Locate the cell with the specified text and output its [X, Y] center coordinate. 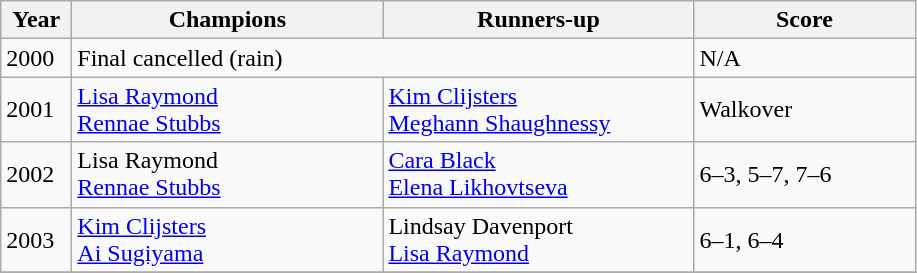
2003 [36, 240]
6–1, 6–4 [804, 240]
Kim Clijsters Ai Sugiyama [228, 240]
Score [804, 20]
N/A [804, 58]
2000 [36, 58]
Year [36, 20]
Champions [228, 20]
Walkover [804, 110]
Kim Clijsters Meghann Shaughnessy [538, 110]
2001 [36, 110]
6–3, 5–7, 7–6 [804, 174]
Runners-up [538, 20]
Final cancelled (rain) [383, 58]
2002 [36, 174]
Cara Black Elena Likhovtseva [538, 174]
Lindsay Davenport Lisa Raymond [538, 240]
